Locate the cell with the specified text and output its [x, y] center coordinate. 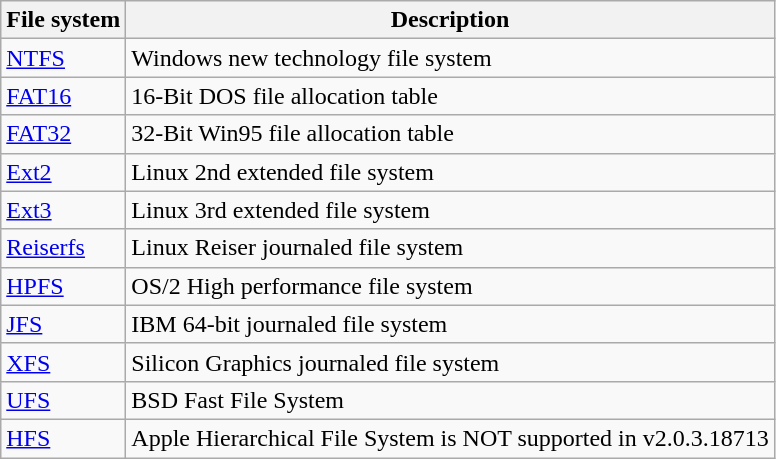
HFS [64, 438]
BSD Fast File System [450, 400]
32-Bit Win95 file allocation table [450, 134]
File system [64, 20]
16-Bit DOS file allocation table [450, 96]
Reiserfs [64, 248]
FAT16 [64, 96]
NTFS [64, 58]
IBM 64-bit journaled file system [450, 324]
Description [450, 20]
Linux Reiser journaled file system [450, 248]
XFS [64, 362]
Linux 2nd extended file system [450, 172]
Ext3 [64, 210]
FAT32 [64, 134]
Silicon Graphics journaled file system [450, 362]
UFS [64, 400]
Apple Hierarchical File System is NOT supported in v2.0.3.18713 [450, 438]
OS/2 High performance file system [450, 286]
JFS [64, 324]
Linux 3rd extended file system [450, 210]
Windows new technology file system [450, 58]
Ext2 [64, 172]
HPFS [64, 286]
